Search for the cell housing the specified text and yield its (X, Y) center coordinate. 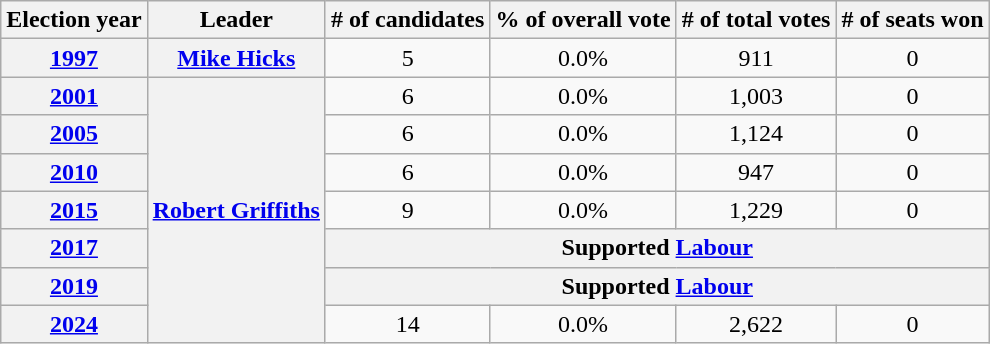
947 (756, 172)
2005 (74, 134)
911 (756, 58)
# of seats won (912, 20)
1,124 (756, 134)
9 (407, 210)
5 (407, 58)
2001 (74, 96)
2010 (74, 172)
Mike Hicks (236, 58)
Robert Griffiths (236, 210)
14 (407, 324)
1997 (74, 58)
Leader (236, 20)
Election year (74, 20)
2024 (74, 324)
1,229 (756, 210)
2019 (74, 286)
% of overall vote (583, 20)
2015 (74, 210)
2,622 (756, 324)
# of candidates (407, 20)
1,003 (756, 96)
2017 (74, 248)
# of total votes (756, 20)
